For the text-containing cell, return its midpoint in (X, Y) coordinate format. 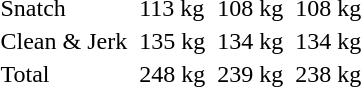
135 kg (172, 41)
134 kg (250, 41)
